Extract the (X, Y) coordinate from the center of the cell holding the provided text.  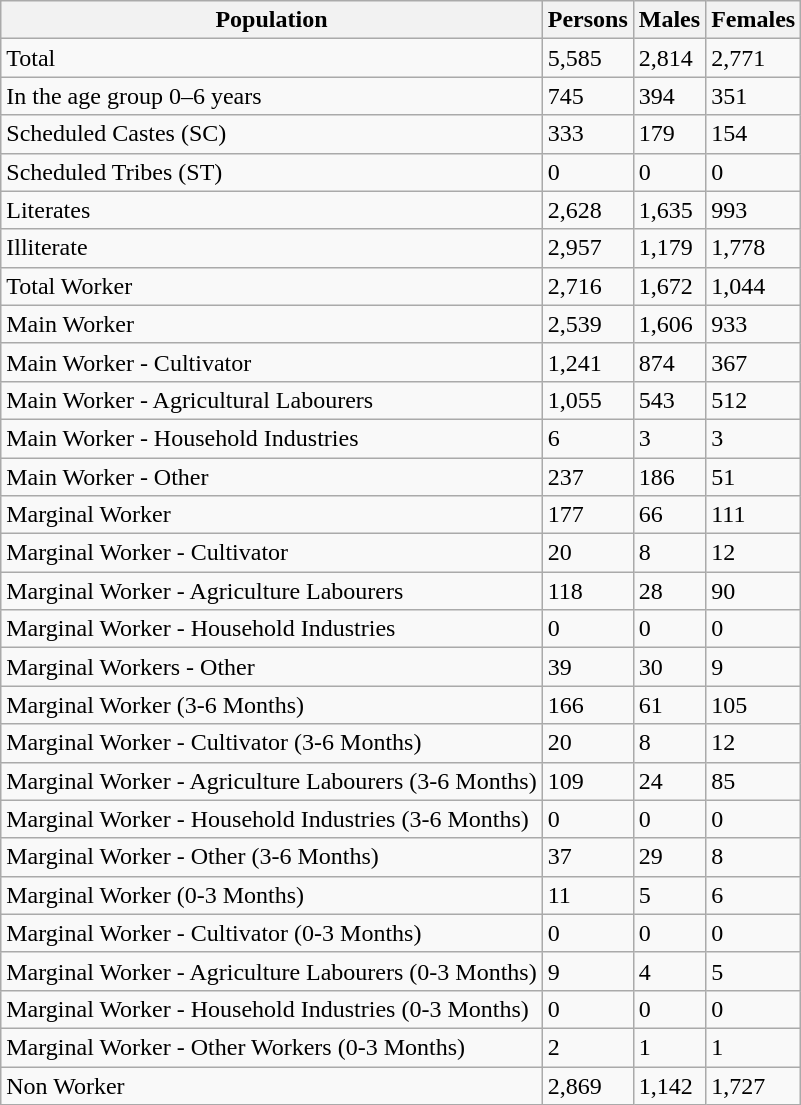
745 (588, 96)
Illiterate (272, 248)
Marginal Worker - Household Industries (0-3 Months) (272, 1009)
179 (669, 134)
Main Worker - Agricultural Labourers (272, 400)
Total Worker (272, 286)
Main Worker (272, 324)
Marginal Worker - Cultivator (0-3 Months) (272, 933)
1,606 (669, 324)
Marginal Worker - Household Industries (272, 629)
2 (588, 1047)
2,628 (588, 210)
85 (754, 781)
29 (669, 857)
Population (272, 20)
2,814 (669, 58)
186 (669, 477)
24 (669, 781)
Main Worker - Other (272, 477)
28 (669, 591)
Scheduled Castes (SC) (272, 134)
351 (754, 96)
Non Worker (272, 1085)
543 (669, 400)
993 (754, 210)
1,635 (669, 210)
2,771 (754, 58)
Marginal Worker (272, 515)
933 (754, 324)
2,539 (588, 324)
512 (754, 400)
4 (669, 971)
Main Worker - Household Industries (272, 438)
66 (669, 515)
105 (754, 705)
11 (588, 895)
166 (588, 705)
874 (669, 362)
Marginal Worker - Household Industries (3-6 Months) (272, 819)
1,672 (669, 286)
1,241 (588, 362)
394 (669, 96)
Scheduled Tribes (ST) (272, 172)
5,585 (588, 58)
1,778 (754, 248)
Marginal Worker - Agriculture Labourers (3-6 Months) (272, 781)
Marginal Worker - Cultivator (272, 553)
177 (588, 515)
1,055 (588, 400)
333 (588, 134)
118 (588, 591)
39 (588, 667)
90 (754, 591)
154 (754, 134)
Literates (272, 210)
Marginal Worker - Other Workers (0-3 Months) (272, 1047)
111 (754, 515)
Males (669, 20)
Total (272, 58)
Marginal Worker - Other (3-6 Months) (272, 857)
1,179 (669, 248)
37 (588, 857)
Marginal Workers - Other (272, 667)
51 (754, 477)
109 (588, 781)
In the age group 0–6 years (272, 96)
2,957 (588, 248)
1,142 (669, 1085)
Persons (588, 20)
61 (669, 705)
Marginal Worker - Agriculture Labourers (0-3 Months) (272, 971)
1,044 (754, 286)
2,716 (588, 286)
Females (754, 20)
Marginal Worker (3-6 Months) (272, 705)
2,869 (588, 1085)
1,727 (754, 1085)
Marginal Worker - Agriculture Labourers (272, 591)
Marginal Worker - Cultivator (3-6 Months) (272, 743)
237 (588, 477)
Marginal Worker (0-3 Months) (272, 895)
367 (754, 362)
Main Worker - Cultivator (272, 362)
30 (669, 667)
